Scan for the cell matching the given text and deliver its [X, Y] coordinate at center. 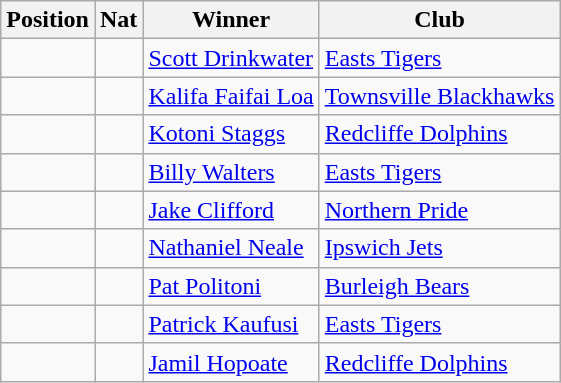
Burleigh Bears [440, 286]
Pat Politoni [231, 286]
Billy Walters [231, 172]
Position [48, 20]
Kalifa Faifai Loa [231, 96]
Northern Pride [440, 210]
Club [440, 20]
Jake Clifford [231, 210]
Patrick Kaufusi [231, 324]
Winner [231, 20]
Jamil Hopoate [231, 362]
Nat [118, 20]
Townsville Blackhawks [440, 96]
Ipswich Jets [440, 248]
Nathaniel Neale [231, 248]
Kotoni Staggs [231, 134]
Scott Drinkwater [231, 58]
